Scan for the cell matching the given text and deliver its [X, Y] coordinate at center. 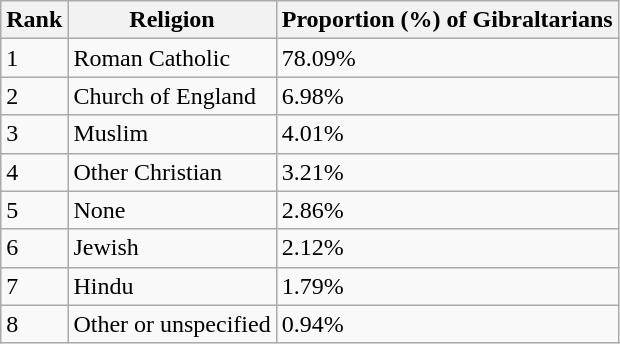
78.09% [447, 58]
None [172, 210]
Church of England [172, 96]
Other Christian [172, 172]
5 [34, 210]
6.98% [447, 96]
8 [34, 324]
4.01% [447, 134]
Rank [34, 20]
Roman Catholic [172, 58]
Jewish [172, 248]
Muslim [172, 134]
3 [34, 134]
0.94% [447, 324]
Other or unspecified [172, 324]
2 [34, 96]
7 [34, 286]
1 [34, 58]
Proportion (%) of Gibraltarians [447, 20]
4 [34, 172]
2.86% [447, 210]
Hindu [172, 286]
3.21% [447, 172]
1.79% [447, 286]
Religion [172, 20]
6 [34, 248]
2.12% [447, 248]
